Scan for the cell matching the given text and deliver its [X, Y] coordinate at center. 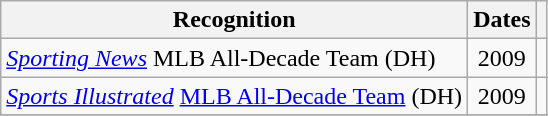
Sporting News MLB All-Decade Team (DH) [234, 58]
Sports Illustrated MLB All-Decade Team (DH) [234, 96]
Dates [502, 20]
Recognition [234, 20]
